Identify which cell holds the provided text, then report its (x, y) central coordinate. 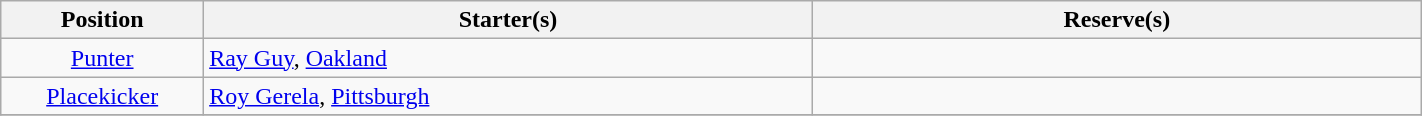
Punter (102, 58)
Reserve(s) (1116, 20)
Placekicker (102, 96)
Starter(s) (508, 20)
Roy Gerela, Pittsburgh (508, 96)
Position (102, 20)
Ray Guy, Oakland (508, 58)
